Identify which cell holds the provided text, then report its (x, y) central coordinate. 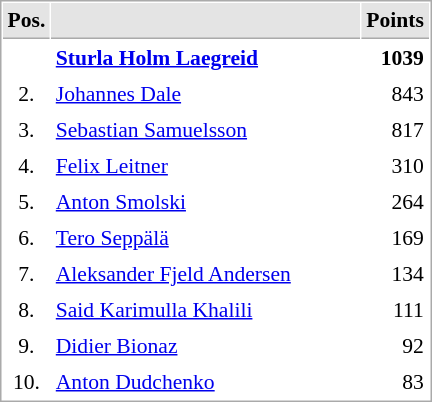
Pos. (26, 21)
8. (26, 309)
Said Karimulla Khalili (206, 309)
4. (26, 165)
111 (396, 309)
843 (396, 93)
Aleksander Fjeld Andersen (206, 273)
Johannes Dale (206, 93)
9. (26, 345)
134 (396, 273)
169 (396, 237)
Felix Leitner (206, 165)
Tero Seppälä (206, 237)
6. (26, 237)
92 (396, 345)
1039 (396, 57)
817 (396, 129)
10. (26, 381)
264 (396, 201)
2. (26, 93)
Anton Smolski (206, 201)
3. (26, 129)
7. (26, 273)
Anton Dudchenko (206, 381)
Didier Bionaz (206, 345)
310 (396, 165)
83 (396, 381)
Sturla Holm Laegreid (206, 57)
Sebastian Samuelsson (206, 129)
5. (26, 201)
Points (396, 21)
